Output the (X, Y) coordinate of the center of the cell containing the given text.  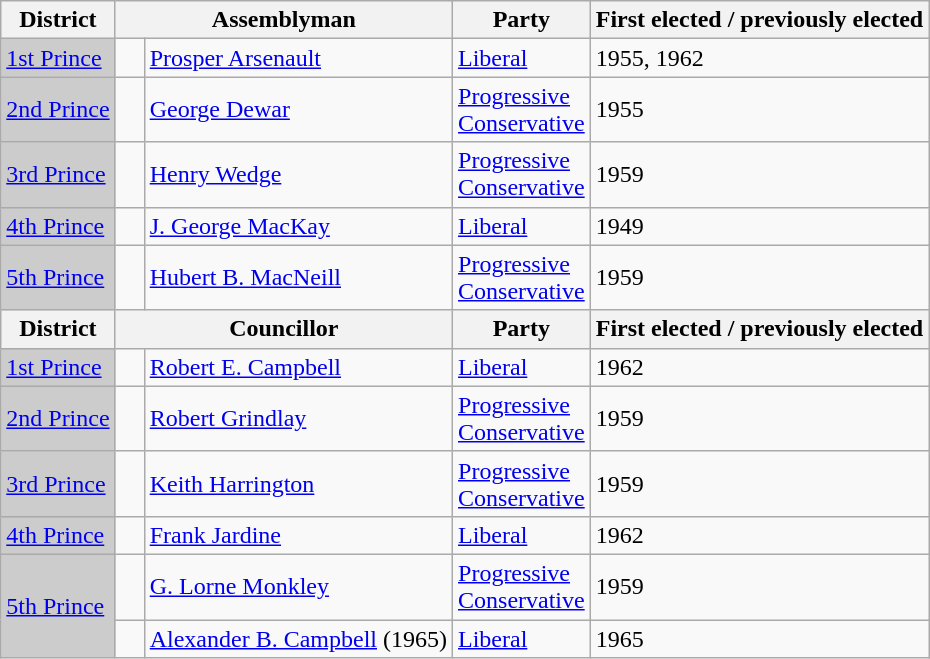
Assemblyman (284, 20)
1965 (760, 639)
Frank Jardine (298, 535)
Hubert B. MacNeill (298, 278)
Councillor (284, 329)
1955, 1962 (760, 58)
1949 (760, 226)
J. George MacKay (298, 226)
G. Lorne Monkley (298, 586)
1955 (760, 110)
Alexander B. Campbell (1965) (298, 639)
Prosper Arsenault (298, 58)
George Dewar (298, 110)
Robert Grindlay (298, 418)
Keith Harrington (298, 484)
Henry Wedge (298, 174)
Robert E. Campbell (298, 367)
